Search for the cell housing the specified text and yield its [X, Y] center coordinate. 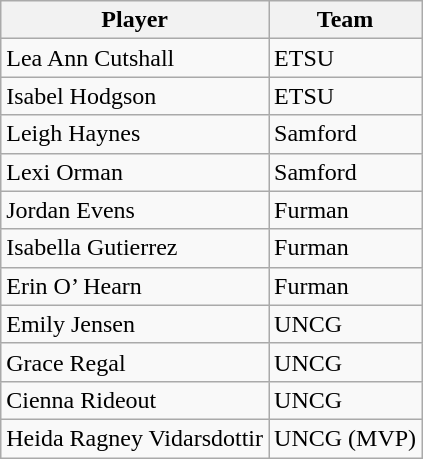
Isabel Hodgson [135, 96]
Lea Ann Cutshall [135, 58]
UNCG (MVP) [346, 438]
Team [346, 20]
Grace Regal [135, 362]
Player [135, 20]
Heida Ragney Vidarsdottir [135, 438]
Emily Jensen [135, 324]
Erin O’ Hearn [135, 286]
Lexi Orman [135, 172]
Jordan Evens [135, 210]
Cienna Rideout [135, 400]
Isabella Gutierrez [135, 248]
Leigh Haynes [135, 134]
